Return (X, Y) of the center of cell containing provided text 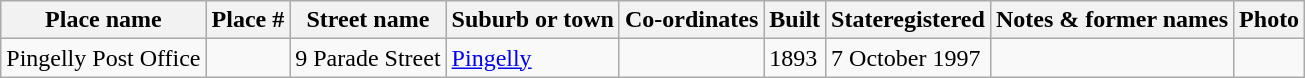
Suburb or town (532, 20)
Notes & former names (1112, 20)
Place name (104, 20)
Built (795, 20)
Co-ordinates (691, 20)
1893 (795, 58)
Photo (1270, 20)
Stateregistered (908, 20)
Pingelly (532, 58)
9 Parade Street (368, 58)
Pingelly Post Office (104, 58)
Street name (368, 20)
7 October 1997 (908, 58)
Place # (248, 20)
